Find where the given text appears and provide that cell's center as (X, Y) coordinate. 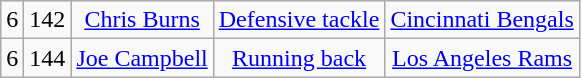
Chris Burns (142, 20)
Cincinnati Bengals (482, 20)
Running back (299, 58)
Defensive tackle (299, 20)
Joe Campbell (142, 58)
142 (48, 20)
144 (48, 58)
Los Angeles Rams (482, 58)
